From the cell containing the given text, extract its center point as [x, y] coordinate. 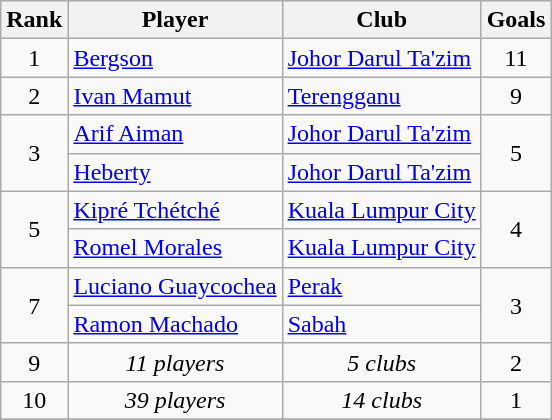
Club [382, 20]
Arif Aiman [175, 134]
Kipré Tchétché [175, 210]
Luciano Guaycochea [175, 286]
7 [34, 305]
Ivan Mamut [175, 96]
39 players [175, 400]
4 [516, 229]
11 players [175, 362]
Romel Morales [175, 248]
Player [175, 20]
Sabah [382, 324]
10 [34, 400]
Rank [34, 20]
Goals [516, 20]
Perak [382, 286]
Bergson [175, 58]
14 clubs [382, 400]
Ramon Machado [175, 324]
Terengganu [382, 96]
5 clubs [382, 362]
Heberty [175, 172]
11 [516, 58]
